Locate the cell with the specified text and output its (X, Y) center coordinate. 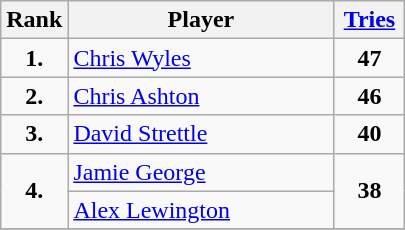
38 (370, 191)
40 (370, 134)
Tries (370, 20)
1. (34, 58)
David Strettle (201, 134)
4. (34, 191)
Alex Lewington (201, 210)
46 (370, 96)
Chris Ashton (201, 96)
47 (370, 58)
Jamie George (201, 172)
Chris Wyles (201, 58)
2. (34, 96)
Player (201, 20)
Rank (34, 20)
3. (34, 134)
